Find where the given text appears and provide that cell's center as (x, y) coordinate. 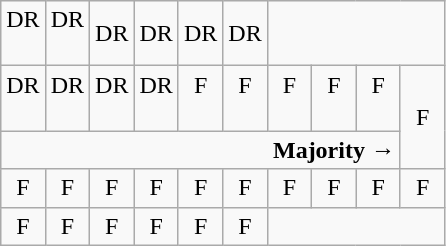
Majority → (201, 150)
